Output the [x, y] coordinate of the center of the cell containing the given text.  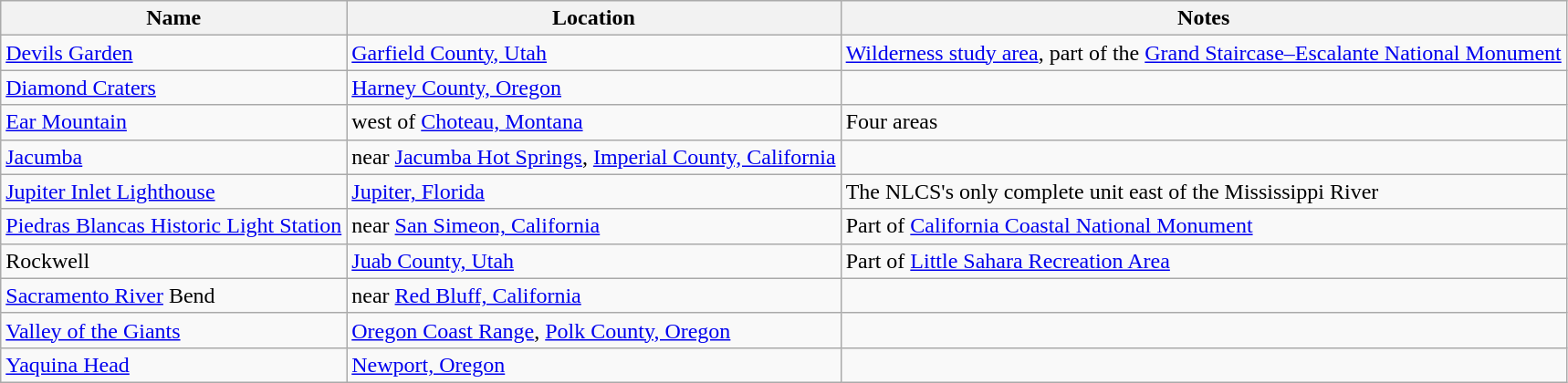
Part of California Coastal National Monument [1203, 226]
west of Choteau, Montana [593, 122]
Jupiter Inlet Lighthouse [173, 191]
Wilderness study area, part of the Grand Staircase–Escalante National Monument [1203, 53]
Garfield County, Utah [593, 53]
Name [173, 18]
Newport, Oregon [593, 365]
Diamond Craters [173, 88]
Jacumba [173, 157]
Location [593, 18]
Piedras Blancas Historic Light Station [173, 226]
Rockwell [173, 261]
Yaquina Head [173, 365]
Jupiter, Florida [593, 191]
The NLCS's only complete unit east of the Mississippi River [1203, 191]
Notes [1203, 18]
Sacramento River Bend [173, 295]
near Red Bluff, California [593, 295]
Part of Little Sahara Recreation Area [1203, 261]
Oregon Coast Range, Polk County, Oregon [593, 330]
Devils Garden [173, 53]
near Jacumba Hot Springs, Imperial County, California [593, 157]
Four areas [1203, 122]
Valley of the Giants [173, 330]
near San Simeon, California [593, 226]
Harney County, Oregon [593, 88]
Juab County, Utah [593, 261]
Ear Mountain [173, 122]
